Search for the cell housing the specified text and yield its [x, y] center coordinate. 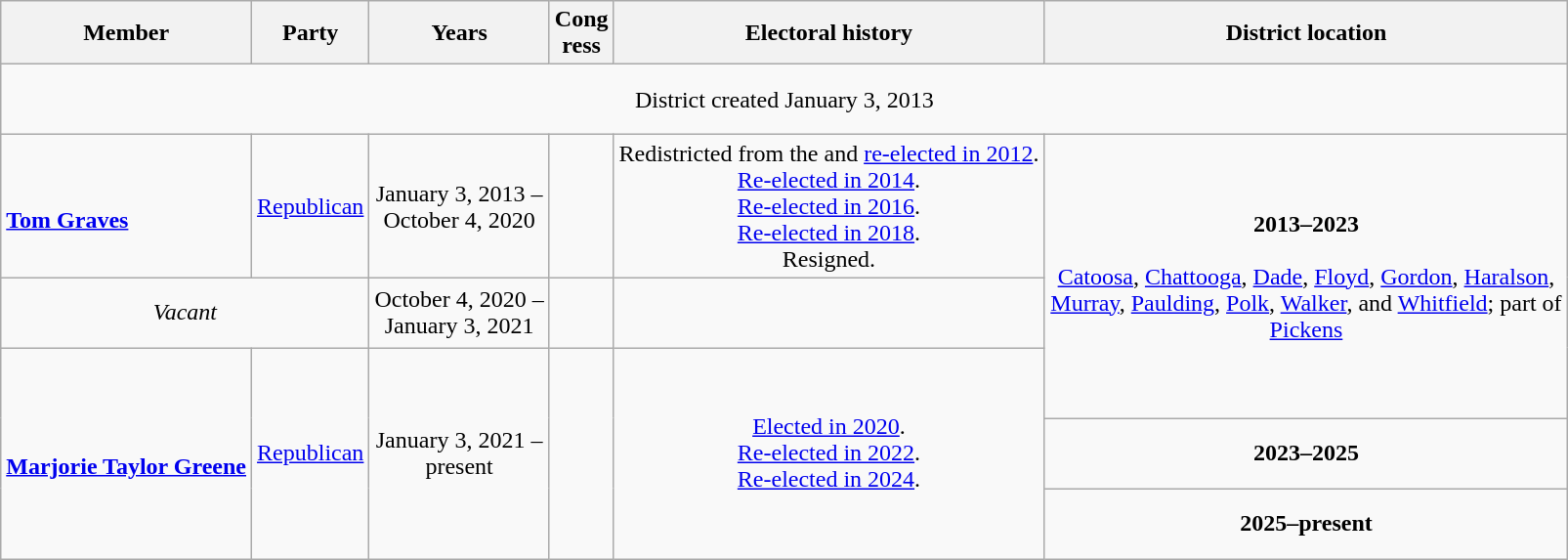
Congress [581, 33]
2023–2025 [1306, 453]
Party [311, 33]
District location [1306, 33]
October 4, 2020 –January 3, 2021 [459, 313]
District created January 3, 2013 [784, 100]
Elected in 2020.Re-elected in 2022. Re-elected in 2024. [828, 453]
2013–2023Catoosa, Chattooga, Dade, Floyd, Gordon, Haralson, Murray, Paulding, Polk, Walker, and Whitfield; part of Pickens [1306, 277]
Electoral history [828, 33]
Redistricted from the and re-elected in 2012.Re-elected in 2014.Re-elected in 2016.Re-elected in 2018.Resigned. [828, 206]
2025–present [1306, 524]
Marjorie Taylor Greene [127, 453]
Years [459, 33]
January 3, 2021 –present [459, 453]
Member [127, 33]
Vacant [186, 313]
Tom Graves [127, 206]
January 3, 2013 –October 4, 2020 [459, 206]
